Return the [X, Y] coordinate for the center point of the cell that contains the specified text.  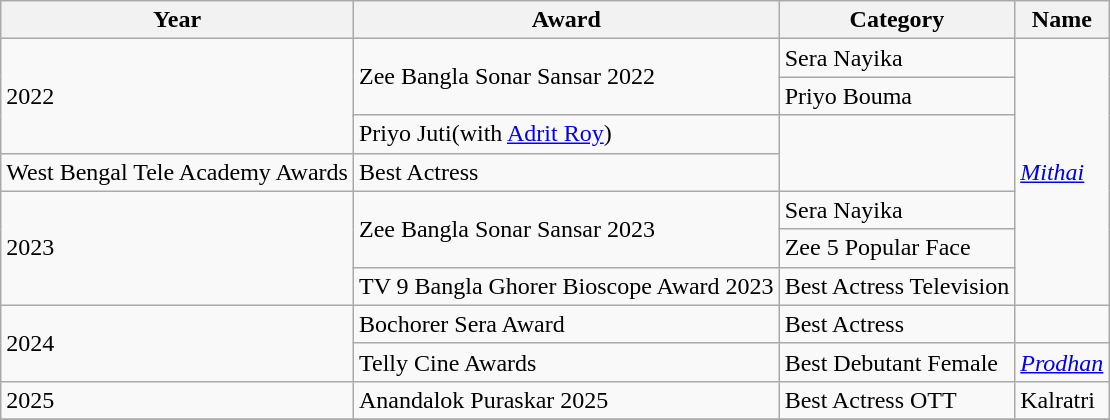
Zee 5 Popular Face [897, 248]
West Bengal Tele Academy Awards [178, 172]
2025 [178, 400]
Zee Bangla Sonar Sansar 2023 [566, 229]
Mithai [1062, 172]
Best Debutant Female [897, 362]
2023 [178, 248]
Zee Bangla Sonar Sansar 2022 [566, 77]
Anandalok Puraskar 2025 [566, 400]
TV 9 Bangla Ghorer Bioscope Award 2023 [566, 286]
Best Actress Television [897, 286]
2024 [178, 343]
Kalratri [1062, 400]
Prodhan [1062, 362]
Name [1062, 20]
Telly Cine Awards [566, 362]
Category [897, 20]
2022 [178, 96]
Priyo Juti(with Adrit Roy) [566, 134]
Bochorer Sera Award [566, 324]
Year [178, 20]
Best Actress OTT [897, 400]
Award [566, 20]
Priyo Bouma [897, 96]
